From the cell containing the given text, extract its center point as (X, Y) coordinate. 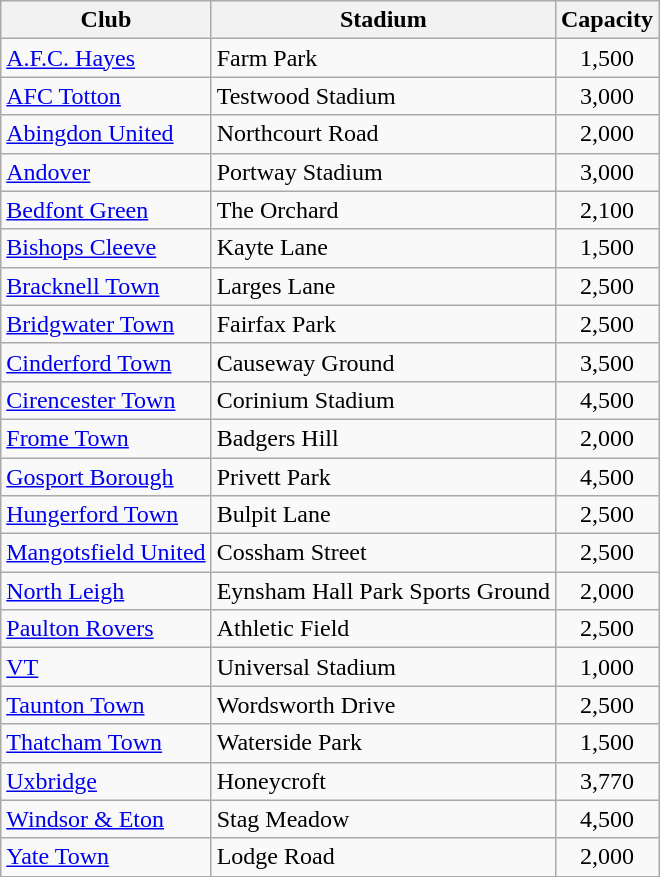
Wordsworth Drive (383, 705)
Club (106, 20)
Mangotsfield United (106, 553)
Kayte Lane (383, 248)
Lodge Road (383, 857)
Frome Town (106, 438)
Stag Meadow (383, 819)
Andover (106, 172)
Fairfax Park (383, 324)
Windsor & Eton (106, 819)
Corinium Stadium (383, 400)
Cossham Street (383, 553)
Athletic Field (383, 629)
2,100 (606, 210)
Cirencester Town (106, 400)
VT (106, 667)
Waterside Park (383, 743)
Capacity (606, 20)
Stadium (383, 20)
Badgers Hill (383, 438)
Taunton Town (106, 705)
A.F.C. Hayes (106, 58)
Honeycroft (383, 781)
Abingdon United (106, 134)
Bracknell Town (106, 286)
Testwood Stadium (383, 96)
Thatcham Town (106, 743)
Farm Park (383, 58)
Larges Lane (383, 286)
Hungerford Town (106, 515)
Cinderford Town (106, 362)
Portway Stadium (383, 172)
Uxbridge (106, 781)
Yate Town (106, 857)
Bedfont Green (106, 210)
1,000 (606, 667)
3,770 (606, 781)
Northcourt Road (383, 134)
The Orchard (383, 210)
North Leigh (106, 591)
Causeway Ground (383, 362)
Bulpit Lane (383, 515)
Bridgwater Town (106, 324)
3,500 (606, 362)
Universal Stadium (383, 667)
Paulton Rovers (106, 629)
AFC Totton (106, 96)
Privett Park (383, 477)
Gosport Borough (106, 477)
Eynsham Hall Park Sports Ground (383, 591)
Bishops Cleeve (106, 248)
